Pinpoint the cell where the given text exists, returning its (x, y) midpoint coordinate. 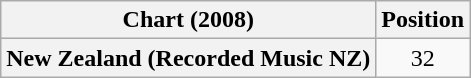
Position (423, 20)
32 (423, 58)
New Zealand (Recorded Music NZ) (188, 58)
Chart (2008) (188, 20)
